Identify which cell holds the provided text, then report its [X, Y] central coordinate. 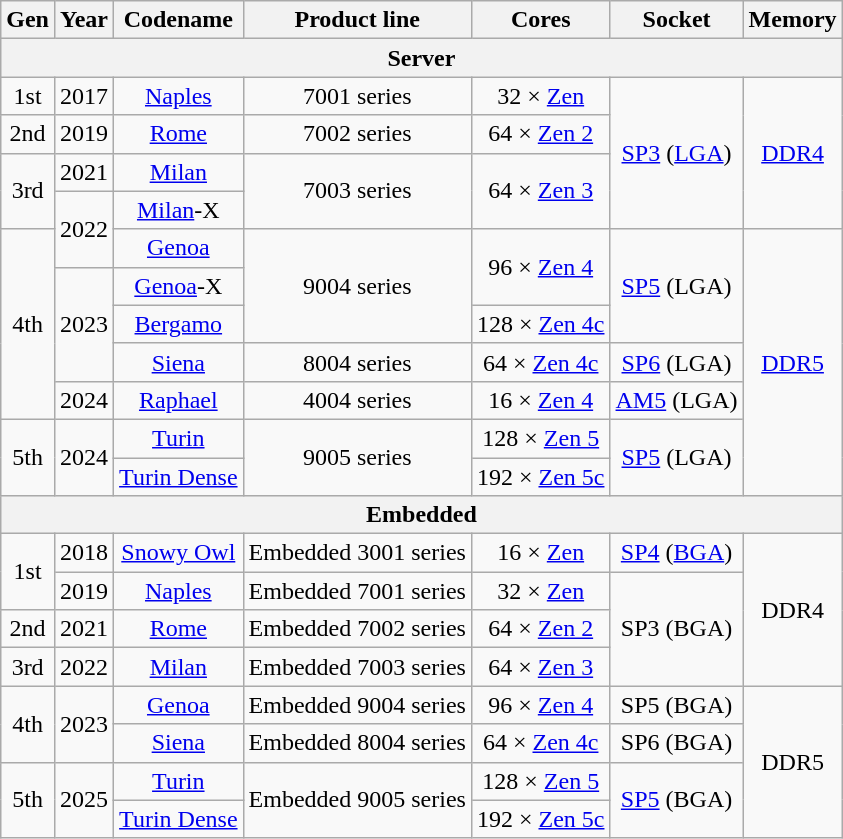
Cores [540, 20]
AM5 (LGA) [676, 400]
SP3 (LGA) [676, 153]
Server [422, 58]
8004 series [357, 362]
Embedded 7001 series [357, 591]
SP6 (BGA) [676, 743]
Embedded 7003 series [357, 667]
4004 series [357, 400]
Socket [676, 20]
Embedded 3001 series [357, 553]
16 × Zen [540, 553]
SP3 (BGA) [676, 629]
Year [84, 20]
Bergamo [179, 324]
Memory [792, 20]
7001 series [357, 96]
Embedded 9005 series [357, 800]
2017 [84, 96]
Raphael [179, 400]
Milan-X [179, 210]
2018 [84, 553]
9004 series [357, 286]
Embedded 8004 series [357, 743]
Embedded 7002 series [357, 629]
Snowy Owl [179, 553]
SP6 (LGA) [676, 362]
Embedded [422, 515]
7002 series [357, 134]
Gen [28, 20]
16 × Zen 4 [540, 400]
7003 series [357, 191]
Genoa-X [179, 286]
Codename [179, 20]
Embedded 9004 series [357, 705]
9005 series [357, 457]
2025 [84, 800]
SP4 (BGA) [676, 553]
Product line [357, 20]
128 × Zen 4c [540, 324]
